Return the [X, Y] coordinate for the center point of the cell that contains the specified text.  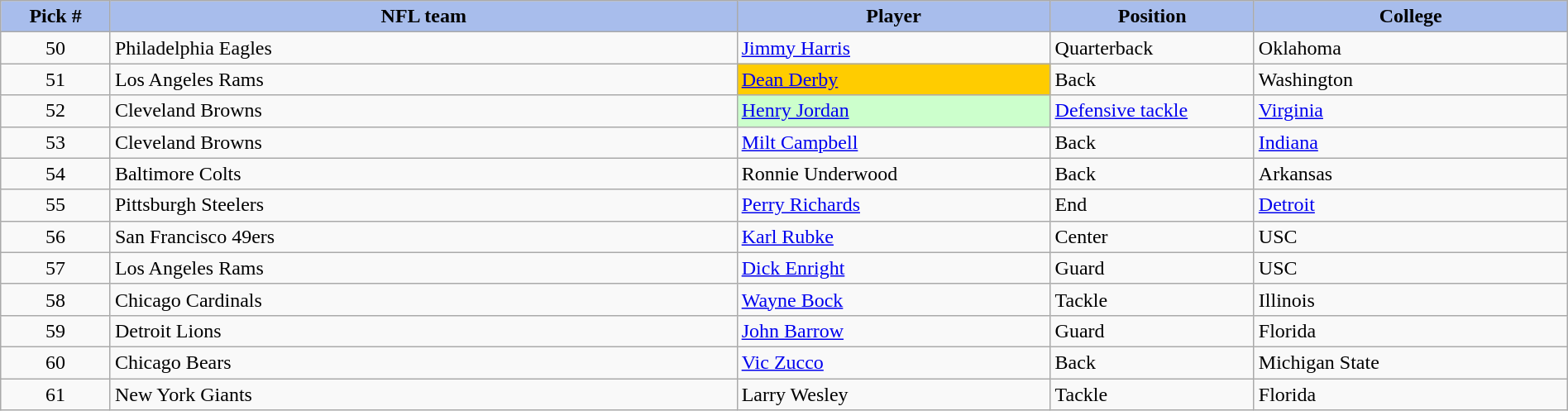
New York Giants [423, 394]
Arkansas [1411, 174]
Washington [1411, 79]
Chicago Bears [423, 362]
Player [893, 17]
55 [56, 205]
Vic Zucco [893, 362]
Illinois [1411, 299]
50 [56, 48]
Detroit [1411, 205]
Pittsburgh Steelers [423, 205]
51 [56, 79]
Oklahoma [1411, 48]
Milt Campbell [893, 142]
John Barrow [893, 331]
Defensive tackle [1152, 111]
NFL team [423, 17]
Dick Enright [893, 268]
Center [1152, 237]
Wayne Bock [893, 299]
Perry Richards [893, 205]
Michigan State [1411, 362]
52 [56, 111]
Karl Rubke [893, 237]
54 [56, 174]
53 [56, 142]
61 [56, 394]
Detroit Lions [423, 331]
57 [56, 268]
Henry Jordan [893, 111]
Virginia [1411, 111]
Larry Wesley [893, 394]
Dean Derby [893, 79]
Quarterback [1152, 48]
Baltimore Colts [423, 174]
Position [1152, 17]
59 [56, 331]
College [1411, 17]
Ronnie Underwood [893, 174]
San Francisco 49ers [423, 237]
56 [56, 237]
Chicago Cardinals [423, 299]
Indiana [1411, 142]
Pick # [56, 17]
End [1152, 205]
Philadelphia Eagles [423, 48]
58 [56, 299]
Jimmy Harris [893, 48]
60 [56, 362]
